Capture the cell that displays the provided text and extract its [x, y] central coordinate. 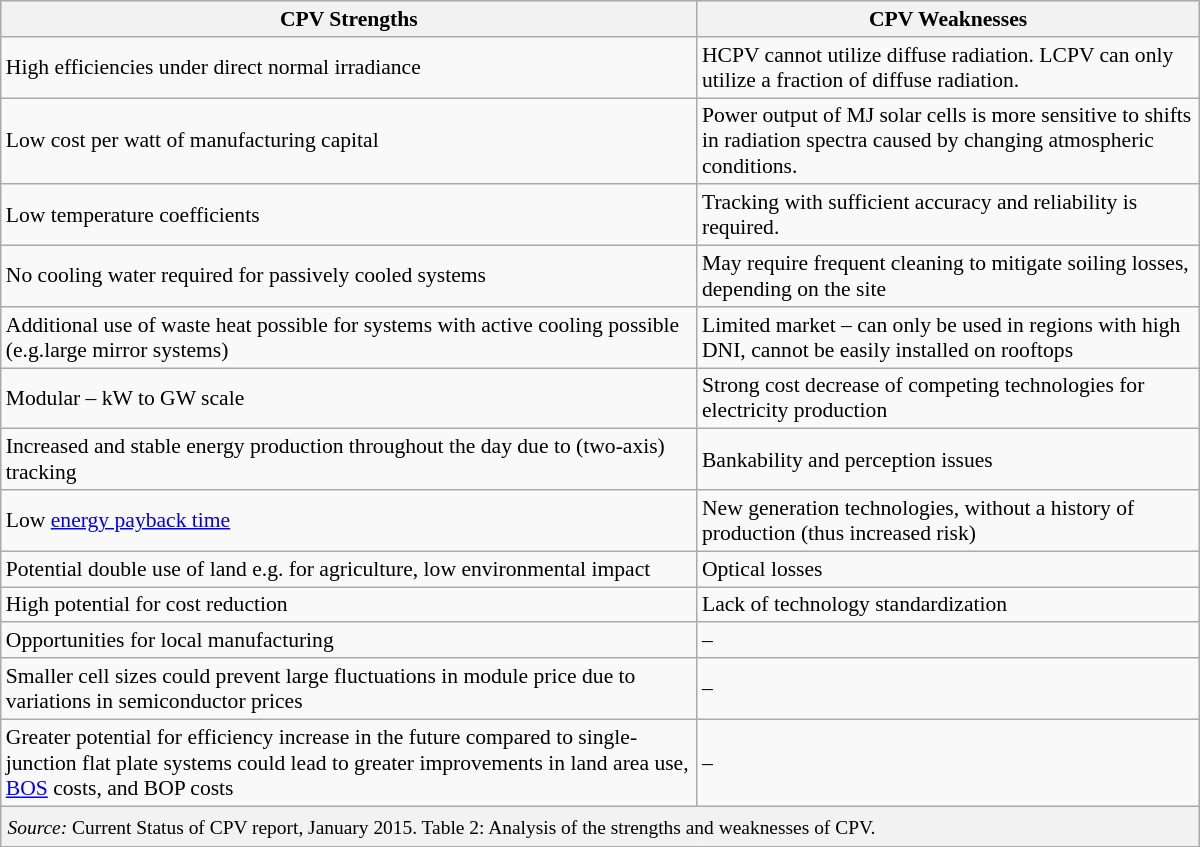
Opportunities for local manufacturing [349, 640]
Low temperature coefficients [349, 214]
Power output of MJ solar cells is more sensitive to shifts in radiation spectra caused by changing atmospheric conditions. [948, 142]
High efficiencies under direct normal irradiance [349, 66]
Lack of technology standardization [948, 604]
Smaller cell sizes could prevent large fluctuations in module price due to variations in semiconductor prices [349, 688]
Low cost per watt of manufacturing capital [349, 142]
New generation technologies, without a history of production (thus increased risk) [948, 520]
Modular – kW to GW scale [349, 398]
Potential double use of land e.g. for agriculture, low environmental impact [349, 569]
High potential for cost reduction [349, 604]
Limited market – can only be used in regions with high DNI, cannot be easily installed on rooftops [948, 336]
Source: Current Status of CPV report, January 2015. Table 2: Analysis of the strengths and weaknesses of CPV. [600, 826]
May require frequent cleaning to mitigate soiling losses, depending on the site [948, 276]
Increased and stable energy production throughout the day due to (two-axis) tracking [349, 460]
Additional use of waste heat possible for systems with active cooling possible (e.g.large mirror systems) [349, 336]
Optical losses [948, 569]
CPV Weaknesses [948, 19]
Bankability and perception issues [948, 460]
CPV Strengths [349, 19]
Strong cost decrease of competing technologies for electricity production [948, 398]
No cooling water required for passively cooled systems [349, 276]
HCPV cannot utilize diffuse radiation. LCPV can only utilize a fraction of diffuse radiation. [948, 66]
Low energy payback time [349, 520]
Tracking with sufficient accuracy and reliability is required. [948, 214]
